Search for the cell housing the specified text and yield its (x, y) center coordinate. 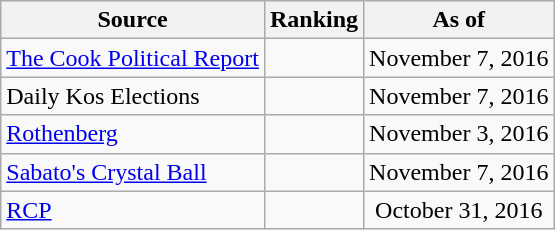
Ranking (314, 20)
The Cook Political Report (133, 58)
October 31, 2016 (459, 210)
As of (459, 20)
Source (133, 20)
November 3, 2016 (459, 134)
Sabato's Crystal Ball (133, 172)
RCP (133, 210)
Daily Kos Elections (133, 96)
Rothenberg (133, 134)
